Extract the (X, Y) coordinate from the center of the cell holding the provided text.  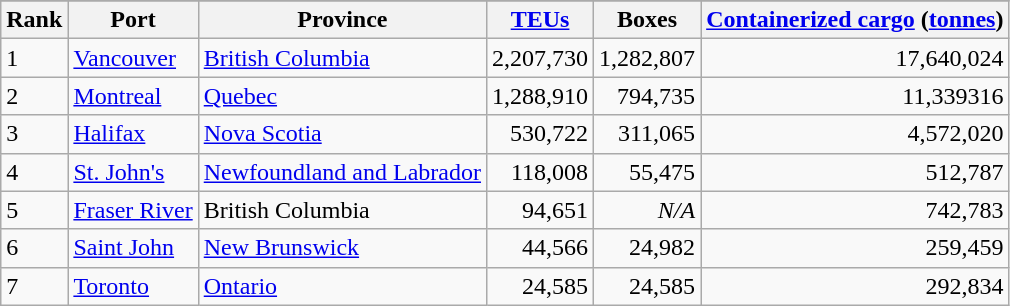
24,982 (648, 248)
6 (34, 248)
742,783 (855, 210)
Rank (34, 20)
44,566 (540, 248)
Containerized cargo (tonnes) (855, 20)
Saint John (133, 248)
2 (34, 96)
311,065 (648, 134)
118,008 (540, 172)
N/A (648, 210)
292,834 (855, 286)
Boxes (648, 20)
3 (34, 134)
1,288,910 (540, 96)
Newfoundland and Labrador (342, 172)
55,475 (648, 172)
7 (34, 286)
Fraser River (133, 210)
Ontario (342, 286)
Toronto (133, 286)
11,339316 (855, 96)
Nova Scotia (342, 134)
1,282,807 (648, 58)
St. John's (133, 172)
Halifax (133, 134)
530,722 (540, 134)
Vancouver (133, 58)
1 (34, 58)
4 (34, 172)
512,787 (855, 172)
Province (342, 20)
4,572,020 (855, 134)
Port (133, 20)
259,459 (855, 248)
94,651 (540, 210)
New Brunswick (342, 248)
Montreal (133, 96)
TEUs (540, 20)
Quebec (342, 96)
5 (34, 210)
2,207,730 (540, 58)
794,735 (648, 96)
17,640,024 (855, 58)
